Output the [x, y] coordinate of the center of the cell containing the given text.  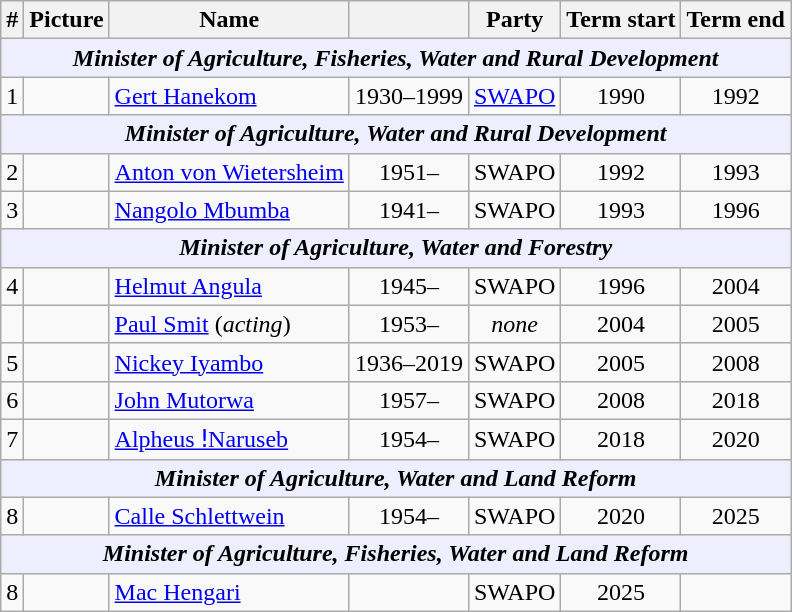
Minister of Agriculture, Water and Forestry [396, 248]
Term start [621, 20]
Mac Hengari [229, 592]
Helmut Angula [229, 286]
1957– [408, 400]
Term end [736, 20]
3 [12, 210]
Picture [66, 20]
Minister of Agriculture, Water and Land Reform [396, 478]
Name [229, 20]
none [514, 324]
7 [12, 439]
Minister of Agriculture, Fisheries, Water and Land Reform [396, 554]
Gert Hanekom [229, 96]
1936–2019 [408, 362]
Paul Smit (acting) [229, 324]
1930–1999 [408, 96]
Nangolo Mbumba [229, 210]
1990 [621, 96]
Minister of Agriculture, Fisheries, Water and Rural Development [396, 58]
Anton von Wietersheim [229, 172]
6 [12, 400]
1945– [408, 286]
Nickey Iyambo [229, 362]
Calle Schlettwein [229, 516]
5 [12, 362]
1941– [408, 210]
2 [12, 172]
1 [12, 96]
Party [514, 20]
Minister of Agriculture, Water and Rural Development [396, 134]
Alpheus ǃNaruseb [229, 439]
John Mutorwa [229, 400]
1953– [408, 324]
4 [12, 286]
1951– [408, 172]
# [12, 20]
